Find where the given text appears and provide that cell's center as (x, y) coordinate. 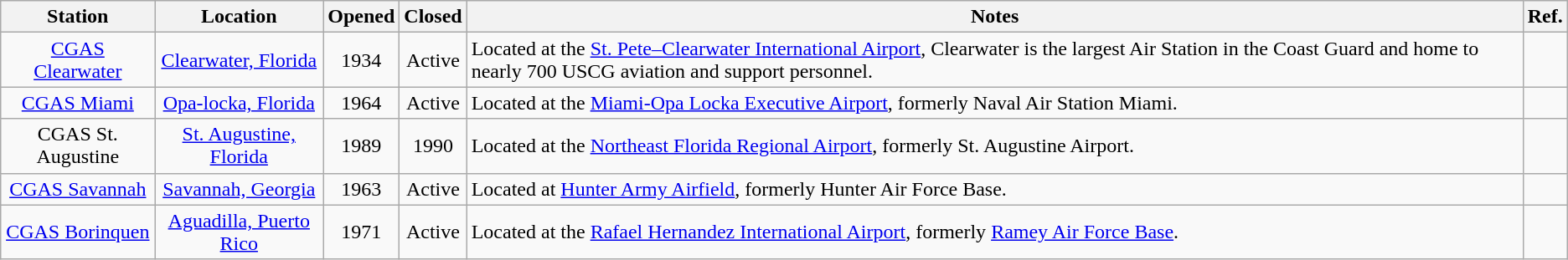
Located at the Northeast Florida Regional Airport, formerly St. Augustine Airport. (995, 145)
CGAS Miami (78, 103)
Located at Hunter Army Airfield, formerly Hunter Air Force Base. (995, 189)
Closed (433, 17)
Opened (362, 17)
Location (240, 17)
CGAS St. Augustine (78, 145)
1989 (362, 145)
Located at the Miami-Opa Locka Executive Airport, formerly Naval Air Station Miami. (995, 103)
1934 (362, 60)
1964 (362, 103)
CGAS Clearwater (78, 60)
Aguadilla, Puerto Rico (240, 232)
CGAS Savannah (78, 189)
Located at the Rafael Hernandez International Airport, formerly Ramey Air Force Base. (995, 232)
1963 (362, 189)
1971 (362, 232)
Savannah, Georgia (240, 189)
Clearwater, Florida (240, 60)
1990 (433, 145)
Notes (995, 17)
Station (78, 17)
Ref. (1545, 17)
St. Augustine, Florida (240, 145)
Opa-locka, Florida (240, 103)
CGAS Borinquen (78, 232)
